Extract the (x, y) coordinate from the center of the cell holding the provided text.  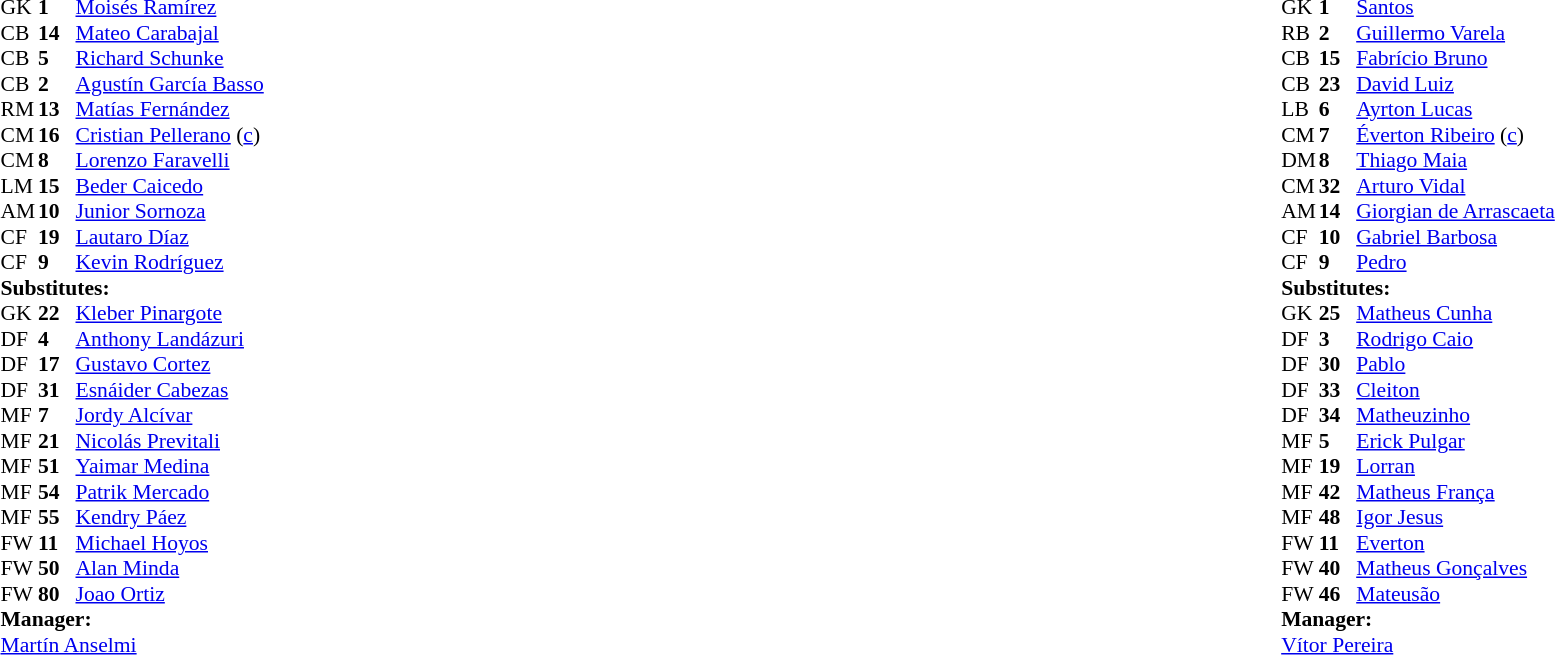
Lautaro Díaz (170, 237)
Kendry Páez (170, 517)
Kleber Pinargote (170, 313)
42 (1338, 492)
3 (1338, 339)
Agustín García Basso (170, 84)
23 (1338, 84)
Arturo Vidal (1456, 186)
30 (1338, 365)
51 (57, 467)
Erick Pulgar (1456, 441)
Thiago Maia (1456, 161)
6 (1338, 109)
54 (57, 492)
16 (57, 135)
Guillermo Varela (1456, 33)
Junior Sornoza (170, 211)
Lorran (1456, 467)
RB (1300, 33)
Gustavo Cortez (170, 365)
Mateusão (1456, 594)
34 (1338, 415)
21 (57, 441)
31 (57, 390)
Cleiton (1456, 390)
Alan Minda (170, 569)
Nicolás Previtali (170, 441)
Gabriel Barbosa (1456, 237)
Pablo (1456, 365)
80 (57, 594)
Fabrício Bruno (1456, 59)
RM (19, 109)
Jordy Alcívar (170, 415)
40 (1338, 569)
Patrik Mercado (170, 492)
Lorenzo Faravelli (170, 161)
48 (1338, 517)
Esnáider Cabezas (170, 390)
Éverton Ribeiro (c) (1456, 135)
13 (57, 109)
Joao Ortiz (170, 594)
55 (57, 517)
Everton (1456, 543)
Kevin Rodríguez (170, 263)
Michael Hoyos (170, 543)
DM (1300, 161)
Matheuzinho (1456, 415)
Yaimar Medina (170, 467)
Matías Fernández (170, 109)
4 (57, 339)
Giorgian de Arrascaeta (1456, 211)
Rodrigo Caio (1456, 339)
Matheus França (1456, 492)
David Luiz (1456, 84)
Cristian Pellerano (c) (170, 135)
Richard Schunke (170, 59)
Pedro (1456, 263)
25 (1338, 313)
LB (1300, 109)
Matheus Cunha (1456, 313)
Matheus Gonçalves (1456, 569)
Ayrton Lucas (1456, 109)
LM (19, 186)
22 (57, 313)
Igor Jesus (1456, 517)
50 (57, 569)
Anthony Landázuri (170, 339)
17 (57, 365)
Beder Caicedo (170, 186)
Mateo Carabajal (170, 33)
32 (1338, 186)
33 (1338, 390)
46 (1338, 594)
